Extract the (x, y) coordinate from the center of the cell holding the provided text.  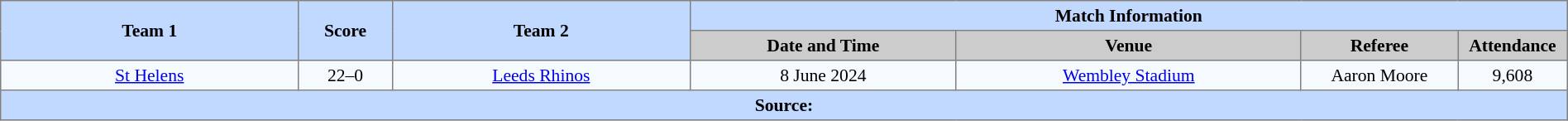
Match Information (1128, 16)
Team 2 (541, 31)
9,608 (1513, 75)
Wembley Stadium (1128, 75)
Source: (784, 105)
Date and Time (823, 46)
Venue (1128, 46)
Aaron Moore (1379, 75)
Referee (1379, 46)
22–0 (346, 75)
Attendance (1513, 46)
8 June 2024 (823, 75)
Score (346, 31)
Team 1 (150, 31)
Leeds Rhinos (541, 75)
St Helens (150, 75)
